Find where the given text appears and provide that cell's center as (X, Y) coordinate. 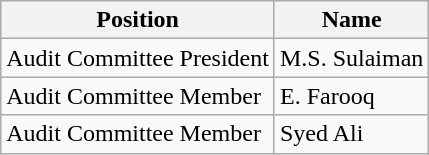
Name (351, 20)
M.S. Sulaiman (351, 58)
E. Farooq (351, 96)
Syed Ali (351, 134)
Audit Committee President (138, 58)
Position (138, 20)
